Determine the [X, Y] coordinate at the center of the cell enclosing the given text.  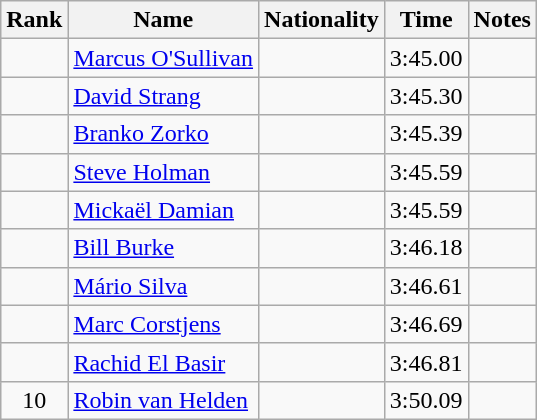
Nationality [322, 20]
Branko Zorko [164, 134]
Mickaël Damian [164, 210]
3:46.69 [426, 324]
10 [34, 400]
Robin van Helden [164, 400]
Time [426, 20]
David Strang [164, 96]
3:46.18 [426, 248]
Name [164, 20]
Marcus O'Sullivan [164, 58]
Bill Burke [164, 248]
3:45.30 [426, 96]
Steve Holman [164, 172]
3:46.61 [426, 286]
Mário Silva [164, 286]
Rank [34, 20]
3:45.00 [426, 58]
Marc Corstjens [164, 324]
3:46.81 [426, 362]
3:50.09 [426, 400]
Notes [502, 20]
3:45.39 [426, 134]
Rachid El Basir [164, 362]
